Locate the cell with the specified text and output its [X, Y] center coordinate. 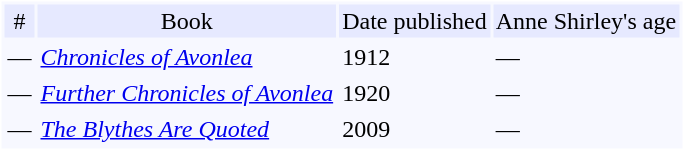
Chronicles of Avonlea [188, 56]
Further Chronicles of Avonlea [188, 92]
Anne Shirley's age [586, 20]
Date published [414, 20]
1912 [414, 56]
# [19, 20]
Book [188, 20]
1920 [414, 92]
2009 [414, 128]
The Blythes Are Quoted [188, 128]
